Return [x, y] of the center of cell containing provided text 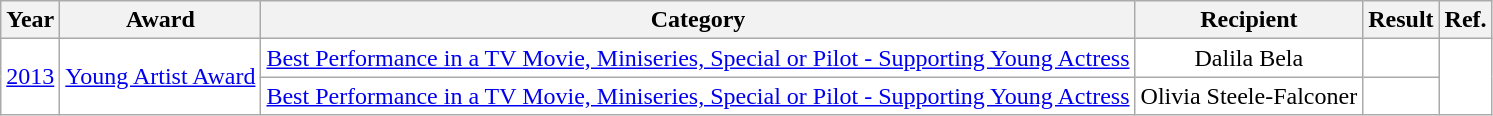
Recipient [1249, 20]
Ref. [1466, 20]
Year [30, 20]
2013 [30, 77]
Olivia Steele-Falconer [1249, 96]
Result [1401, 20]
Award [160, 20]
Category [698, 20]
Dalila Bela [1249, 58]
Young Artist Award [160, 77]
